Pinpoint the cell where the given text exists, returning its [X, Y] midpoint coordinate. 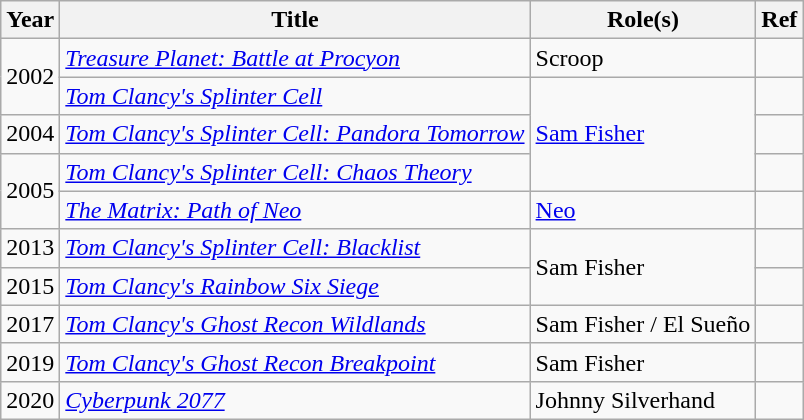
2004 [30, 134]
Scroop [643, 58]
Johnny Silverhand [643, 400]
Role(s) [643, 20]
Neo [643, 210]
2017 [30, 324]
Title [295, 20]
2013 [30, 248]
Tom Clancy's Ghost Recon Breakpoint [295, 362]
2015 [30, 286]
Tom Clancy's Ghost Recon Wildlands [295, 324]
Cyberpunk 2077 [295, 400]
The Matrix: Path of Neo [295, 210]
2019 [30, 362]
Treasure Planet: Battle at Procyon [295, 58]
Year [30, 20]
Tom Clancy's Splinter Cell: Pandora Tomorrow [295, 134]
Sam Fisher / El Sueño [643, 324]
Tom Clancy's Splinter Cell [295, 96]
Tom Clancy's Splinter Cell: Blacklist [295, 248]
Tom Clancy's Splinter Cell: Chaos Theory [295, 172]
Tom Clancy's Rainbow Six Siege [295, 286]
2002 [30, 77]
2020 [30, 400]
Ref [780, 20]
2005 [30, 191]
